Detect which cell encompasses the target text, then output its (x, y) center coordinate. 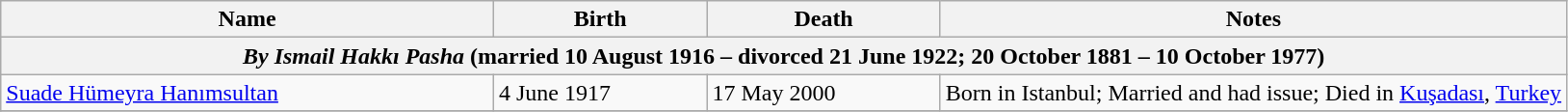
By Ismail Hakkı Pasha (married 10 August 1916 – divorced 21 June 1922; 20 October 1881 – 10 October 1977) (784, 56)
17 May 2000 (823, 93)
Birth (599, 19)
Death (823, 19)
Notes (1253, 19)
Name (248, 19)
4 June 1917 (599, 93)
Suade Hümeyra Hanımsultan (248, 93)
Born in Istanbul; Married and had issue; Died in Kuşadası, Turkey (1253, 93)
